Extract the (x, y) coordinate from the center of the cell holding the provided text.  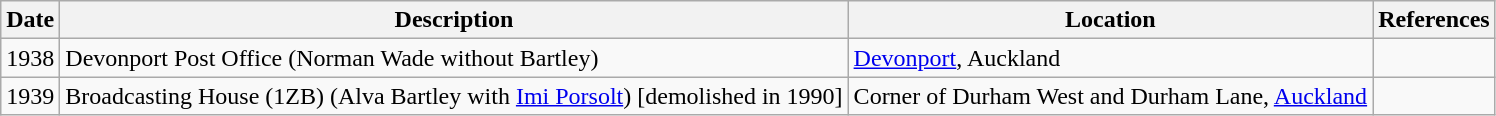
Devonport, Auckland (1110, 58)
Date (30, 20)
References (1434, 20)
1938 (30, 58)
Description (454, 20)
Devonport Post Office (Norman Wade without Bartley) (454, 58)
1939 (30, 96)
Location (1110, 20)
Corner of Durham West and Durham Lane, Auckland (1110, 96)
Broadcasting House (1ZB) (Alva Bartley with Imi Porsolt) [demolished in 1990] (454, 96)
